Find where the given text appears and provide that cell's center as [X, Y] coordinate. 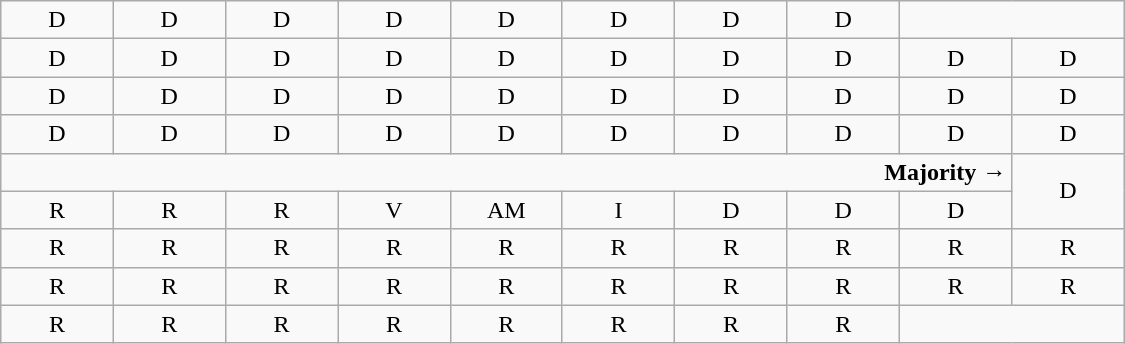
Majority → [506, 172]
V [394, 210]
AM [506, 210]
I [618, 210]
